From the cell containing the given text, extract its center point as (X, Y) coordinate. 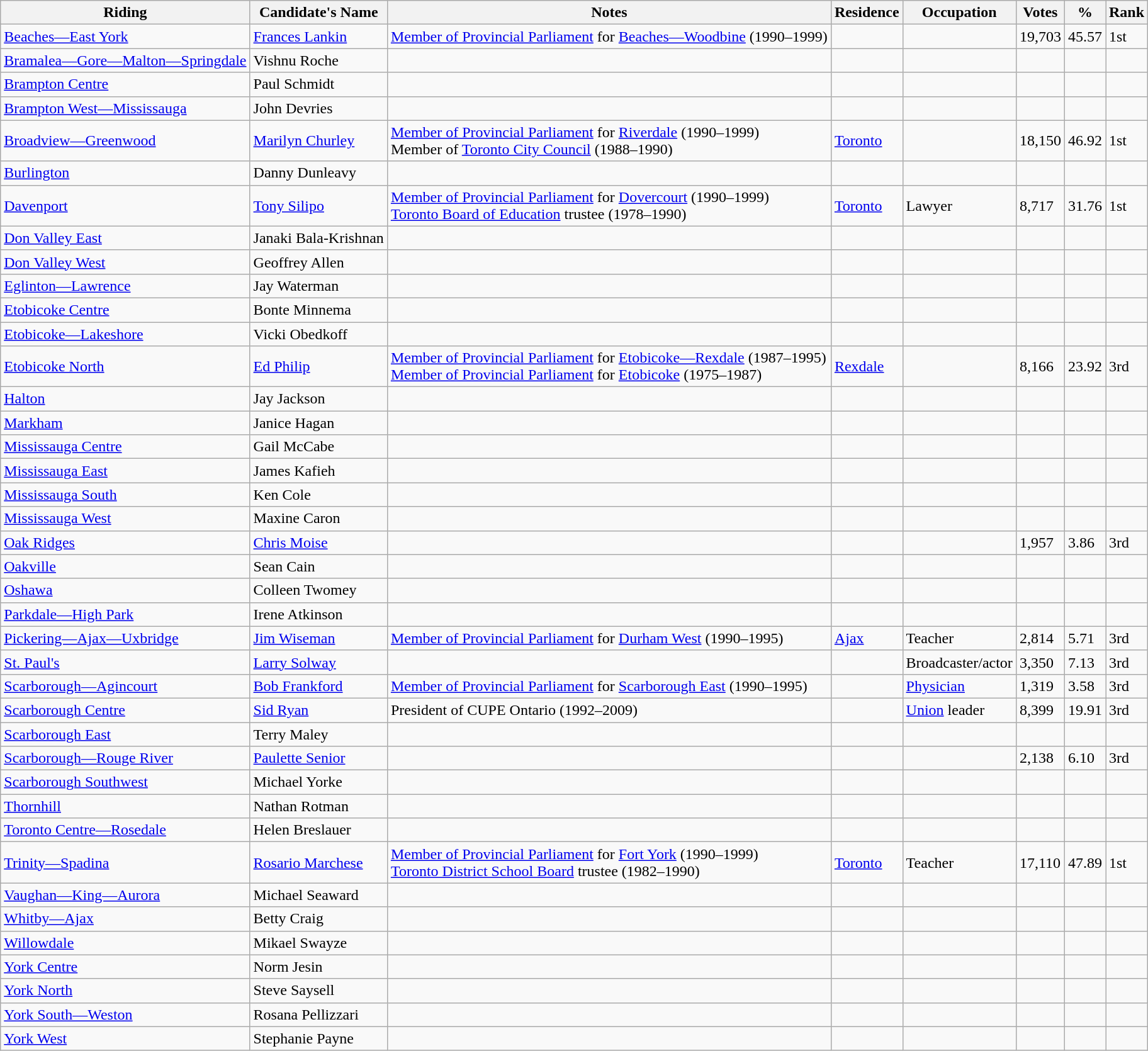
Davenport (125, 205)
Member of Provincial Parliament for Scarborough East (1990–1995) (609, 686)
Bob Frankford (318, 686)
Physician (959, 686)
Oakville (125, 566)
Larry Solway (318, 662)
Whitby—Ajax (125, 919)
Ken Cole (318, 495)
Jay Jackson (318, 399)
Chris Moise (318, 542)
York North (125, 991)
5.71 (1085, 638)
47.89 (1085, 862)
Member of Provincial Parliament for Fort York (1990–1999) Toronto District School Board trustee (1982–1990) (609, 862)
Norm Jesin (318, 967)
Residence (867, 13)
Jim Wiseman (318, 638)
Mississauga South (125, 495)
Stephanie Payne (318, 1038)
Etobicoke North (125, 366)
Member of Provincial Parliament for Riverdale (1990–1999) Member of Toronto City Council (1988–1990) (609, 141)
Michael Yorke (318, 782)
Vaughan—King—Aurora (125, 895)
St. Paul's (125, 662)
Riding (125, 13)
Don Valley East (125, 238)
Candidate's Name (318, 13)
Tony Silipo (318, 205)
Votes (1040, 13)
Paul Schmidt (318, 84)
45.57 (1085, 37)
Nathan Rotman (318, 806)
Member of Provincial Parliament for Dovercourt (1990–1999) Toronto Board of Education trustee (1978–1990) (609, 205)
Janice Hagan (318, 423)
Michael Seaward (318, 895)
Trinity—Spadina (125, 862)
Bramalea—Gore—Malton—Springdale (125, 60)
Etobicoke—Lakeshore (125, 334)
2,814 (1040, 638)
Mississauga East (125, 471)
Parkdale—High Park (125, 614)
Danny Dunleavy (318, 173)
Mississauga West (125, 519)
York West (125, 1038)
46.92 (1085, 141)
John Devries (318, 108)
Brampton West—Mississauga (125, 108)
Eglinton—Lawrence (125, 286)
Colleen Twomey (318, 590)
Mississauga Centre (125, 447)
Occupation (959, 13)
Scarborough—Agincourt (125, 686)
19.91 (1085, 710)
Maxine Caron (318, 519)
8,399 (1040, 710)
York Centre (125, 967)
Mikael Swayze (318, 943)
Willowdale (125, 943)
Janaki Bala-Krishnan (318, 238)
Marilyn Churley (318, 141)
President of CUPE Ontario (1992–2009) (609, 710)
23.92 (1085, 366)
8,166 (1040, 366)
Beaches—East York (125, 37)
Ajax (867, 638)
Jay Waterman (318, 286)
Gail McCabe (318, 447)
Lawyer (959, 205)
8,717 (1040, 205)
Sean Cain (318, 566)
Member of Provincial Parliament for Durham West (1990–1995) (609, 638)
Burlington (125, 173)
7.13 (1085, 662)
Union leader (959, 710)
3.86 (1085, 542)
% (1085, 13)
Scarborough Southwest (125, 782)
Paulette Senior (318, 758)
Geoffrey Allen (318, 262)
Markham (125, 423)
Member of Provincial Parliament for Etobicoke—Rexdale (1987–1995) Member of Provincial Parliament for Etobicoke (1975–1987) (609, 366)
James Kafieh (318, 471)
Oak Ridges (125, 542)
Bonte Minnema (318, 310)
Sid Ryan (318, 710)
3.58 (1085, 686)
31.76 (1085, 205)
Don Valley West (125, 262)
Notes (609, 13)
Halton (125, 399)
Oshawa (125, 590)
Scarborough East (125, 734)
Toronto Centre—Rosedale (125, 830)
18,150 (1040, 141)
Helen Breslauer (318, 830)
Vicki Obedkoff (318, 334)
17,110 (1040, 862)
Steve Saysell (318, 991)
Rosario Marchese (318, 862)
19,703 (1040, 37)
Scarborough Centre (125, 710)
Irene Atkinson (318, 614)
Rexdale (867, 366)
1,957 (1040, 542)
Broadview—Greenwood (125, 141)
Etobicoke Centre (125, 310)
Pickering—Ajax—Uxbridge (125, 638)
Frances Lankin (318, 37)
Rank (1127, 13)
Brampton Centre (125, 84)
Rosana Pellizzari (318, 1014)
3,350 (1040, 662)
Scarborough—Rouge River (125, 758)
Betty Craig (318, 919)
Broadcaster/actor (959, 662)
Member of Provincial Parliament for Beaches—Woodbine (1990–1999) (609, 37)
York South—Weston (125, 1014)
1,319 (1040, 686)
2,138 (1040, 758)
Vishnu Roche (318, 60)
6.10 (1085, 758)
Terry Maley (318, 734)
Ed Philip (318, 366)
Thornhill (125, 806)
